For the text-containing cell, return its midpoint in [X, Y] coordinate format. 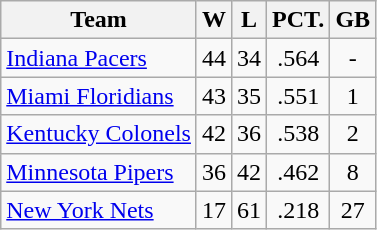
PCT. [298, 20]
Team [99, 20]
Miami Floridians [99, 96]
Minnesota Pipers [99, 172]
2 [353, 134]
.538 [298, 134]
1 [353, 96]
.551 [298, 96]
27 [353, 210]
.218 [298, 210]
35 [250, 96]
34 [250, 58]
Indiana Pacers [99, 58]
43 [214, 96]
44 [214, 58]
New York Nets [99, 210]
17 [214, 210]
61 [250, 210]
.462 [298, 172]
Kentucky Colonels [99, 134]
GB [353, 20]
8 [353, 172]
.564 [298, 58]
W [214, 20]
L [250, 20]
- [353, 58]
